Detect which cell encompasses the target text, then output its [x, y] center coordinate. 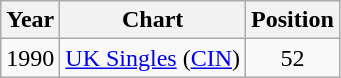
Chart [153, 20]
1990 [30, 58]
UK Singles (CIN) [153, 58]
Position [293, 20]
Year [30, 20]
52 [293, 58]
